Pinpoint the cell where the given text exists, returning its (x, y) midpoint coordinate. 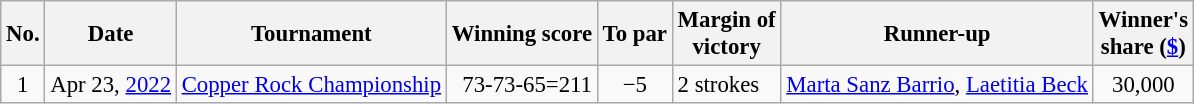
No. (23, 34)
2 strokes (726, 85)
−5 (634, 85)
Marta Sanz Barrio, Laetitia Beck (937, 85)
73-73-65=211 (522, 85)
Winning score (522, 34)
Winner'sshare ($) (1143, 34)
Runner-up (937, 34)
1 (23, 85)
Tournament (311, 34)
Copper Rock Championship (311, 85)
30,000 (1143, 85)
Date (110, 34)
To par (634, 34)
Margin ofvictory (726, 34)
Apr 23, 2022 (110, 85)
